Pinpoint the cell where the given text exists, returning its [x, y] midpoint coordinate. 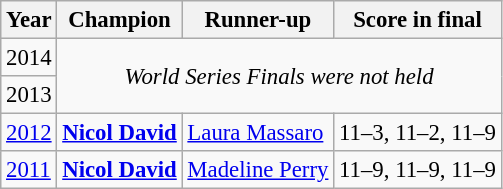
2013 [29, 95]
11–9, 11–9, 11–9 [418, 170]
Madeline Perry [258, 170]
2011 [29, 170]
Champion [120, 20]
2014 [29, 58]
Runner-up [258, 20]
World Series Finals were not held [279, 76]
2012 [29, 133]
Year [29, 20]
11–3, 11–2, 11–9 [418, 133]
Laura Massaro [258, 133]
Score in final [418, 20]
